From the cell containing the given text, extract its center point as [x, y] coordinate. 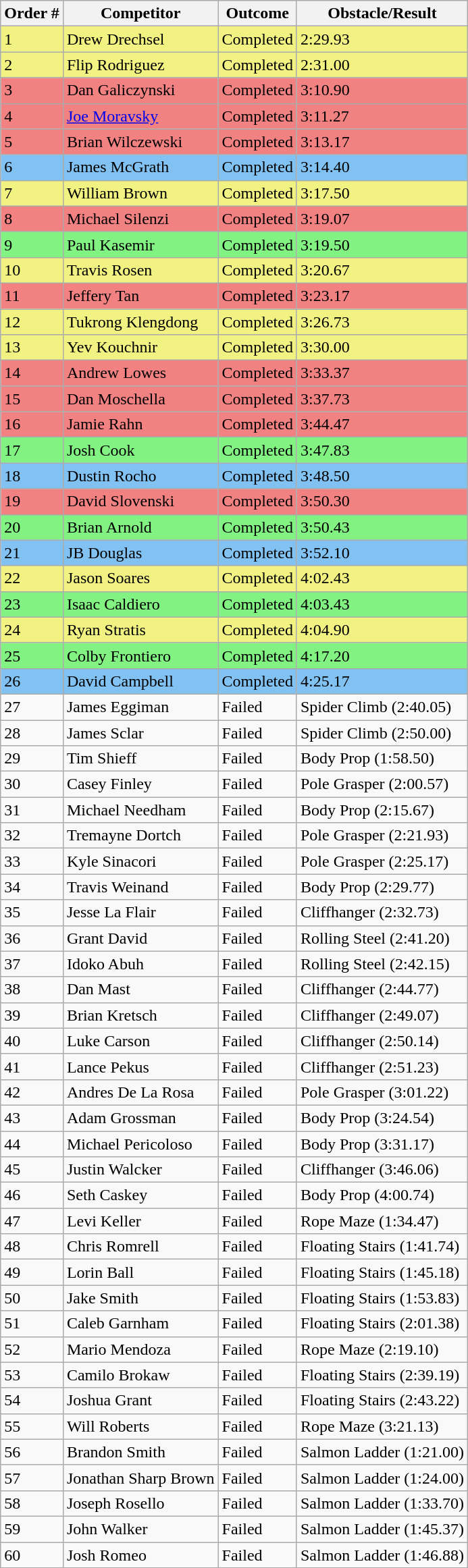
53 [32, 1375]
43 [32, 1118]
Travis Rosen [140, 270]
16 [32, 425]
Jeffery Tan [140, 296]
56 [32, 1452]
Drew Drechsel [140, 39]
Isaac Caldiero [140, 604]
45 [32, 1170]
4:17.20 [382, 655]
Chris Romrell [140, 1247]
Body Prop (3:24.54) [382, 1118]
Tremayne Dortch [140, 836]
Salmon Ladder (1:21.00) [382, 1452]
9 [32, 244]
58 [32, 1503]
Floating Stairs (1:41.74) [382, 1247]
54 [32, 1401]
Spider Climb (2:40.05) [382, 707]
Order # [32, 13]
Dan Mast [140, 990]
Body Prop (2:15.67) [382, 810]
Pole Grasper (2:21.93) [382, 836]
3:47.83 [382, 450]
James Sclar [140, 732]
Body Prop (1:58.50) [382, 759]
Floating Stairs (1:53.83) [382, 1298]
35 [32, 913]
Jake Smith [140, 1298]
39 [32, 1015]
3:19.50 [382, 244]
23 [32, 604]
15 [32, 399]
40 [32, 1041]
48 [32, 1247]
20 [32, 527]
3:10.90 [382, 90]
James Eggiman [140, 707]
Pole Grasper (2:25.17) [382, 861]
Josh Cook [140, 450]
Rope Maze (2:19.10) [382, 1349]
24 [32, 630]
31 [32, 810]
13 [32, 348]
4:25.17 [382, 681]
4 [32, 116]
30 [32, 784]
Cliffhanger (2:44.77) [382, 990]
Body Prop (4:00.74) [382, 1195]
Cliffhanger (2:51.23) [382, 1066]
Floating Stairs (2:39.19) [382, 1375]
10 [32, 270]
25 [32, 655]
Brian Kretsch [140, 1015]
3:50.30 [382, 502]
3:14.40 [382, 167]
55 [32, 1426]
Body Prop (3:31.17) [382, 1144]
Spider Climb (2:50.00) [382, 732]
33 [32, 861]
Brandon Smith [140, 1452]
Dan Moschella [140, 399]
Rope Maze (1:34.47) [382, 1221]
Salmon Ladder (1:45.37) [382, 1529]
38 [32, 990]
42 [32, 1092]
Cliffhanger (2:50.14) [382, 1041]
3:17.50 [382, 193]
Travis Weinand [140, 887]
57 [32, 1478]
Cliffhanger (2:32.73) [382, 913]
Tim Shieff [140, 759]
Jamie Rahn [140, 425]
41 [32, 1066]
47 [32, 1221]
3:26.73 [382, 322]
49 [32, 1272]
3:30.00 [382, 348]
52 [32, 1349]
Josh Romeo [140, 1555]
7 [32, 193]
Caleb Garnham [140, 1324]
Michael Silenzi [140, 219]
John Walker [140, 1529]
3 [32, 90]
William Brown [140, 193]
5 [32, 142]
Justin Walcker [140, 1170]
6 [32, 167]
Michael Pericoloso [140, 1144]
14 [32, 373]
David Slovenski [140, 502]
Lance Pekus [140, 1066]
Idoko Abuh [140, 964]
Flip Rodriguez [140, 65]
Dan Galiczynski [140, 90]
Cliffhanger (2:49.07) [382, 1015]
8 [32, 219]
50 [32, 1298]
3:33.37 [382, 373]
Yev Kouchnir [140, 348]
Salmon Ladder (1:33.70) [382, 1503]
18 [32, 476]
Outcome [257, 13]
Casey Finley [140, 784]
Brian Arnold [140, 527]
Grant David [140, 938]
Luke Carson [140, 1041]
46 [32, 1195]
3:13.17 [382, 142]
17 [32, 450]
Pole Grasper (3:01.22) [382, 1092]
Andrew Lowes [140, 373]
1 [32, 39]
Jason Soares [140, 578]
Lorin Ball [140, 1272]
3:19.07 [382, 219]
3:50.43 [382, 527]
4:04.90 [382, 630]
Michael Needham [140, 810]
Mario Mendoza [140, 1349]
Body Prop (2:29.77) [382, 887]
Colby Frontiero [140, 655]
36 [32, 938]
Andres De La Rosa [140, 1092]
2 [32, 65]
Floating Stairs (2:43.22) [382, 1401]
3:44.47 [382, 425]
Pole Grasper (2:00.57) [382, 784]
Obstacle/Result [382, 13]
19 [32, 502]
59 [32, 1529]
Competitor [140, 13]
Salmon Ladder (1:46.88) [382, 1555]
27 [32, 707]
Ryan Stratis [140, 630]
Seth Caskey [140, 1195]
Floating Stairs (1:45.18) [382, 1272]
3:52.10 [382, 553]
44 [32, 1144]
Joe Moravsky [140, 116]
Jesse La Flair [140, 913]
60 [32, 1555]
Rope Maze (3:21.13) [382, 1426]
3:37.73 [382, 399]
Jonathan Sharp Brown [140, 1478]
22 [32, 578]
Floating Stairs (2:01.38) [382, 1324]
4:02.43 [382, 578]
2:29.93 [382, 39]
3:20.67 [382, 270]
34 [32, 887]
Camilo Brokaw [140, 1375]
2:31.00 [382, 65]
Joshua Grant [140, 1401]
12 [32, 322]
Levi Keller [140, 1221]
Joseph Rosello [140, 1503]
Paul Kasemir [140, 244]
James McGrath [140, 167]
Salmon Ladder (1:24.00) [382, 1478]
37 [32, 964]
51 [32, 1324]
Tukrong Klengdong [140, 322]
Kyle Sinacori [140, 861]
28 [32, 732]
3:48.50 [382, 476]
26 [32, 681]
Rolling Steel (2:42.15) [382, 964]
3:11.27 [382, 116]
Rolling Steel (2:41.20) [382, 938]
David Campbell [140, 681]
JB Douglas [140, 553]
11 [32, 296]
Will Roberts [140, 1426]
29 [32, 759]
Brian Wilczewski [140, 142]
Adam Grossman [140, 1118]
21 [32, 553]
3:23.17 [382, 296]
Cliffhanger (3:46.06) [382, 1170]
32 [32, 836]
4:03.43 [382, 604]
Dustin Rocho [140, 476]
